Return the [x, y] coordinate for the center point of the cell that contains the specified text.  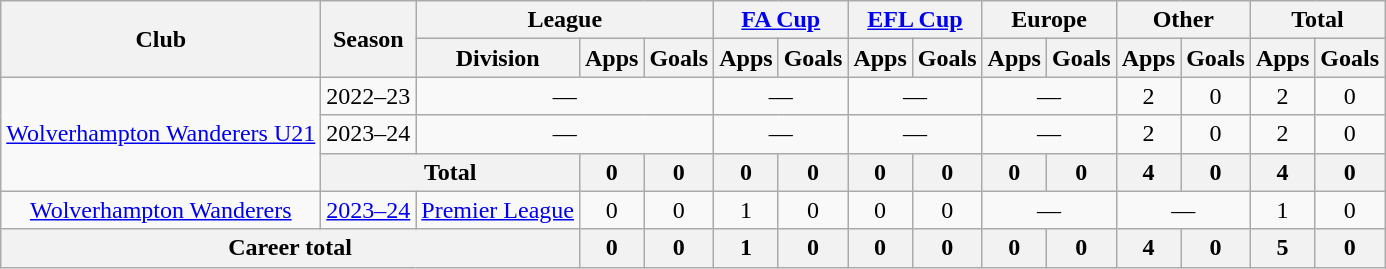
Premier League [498, 210]
Other [1183, 20]
Wolverhampton Wanderers [161, 210]
FA Cup [781, 20]
Club [161, 39]
Wolverhampton Wanderers U21 [161, 134]
EFL Cup [915, 20]
Division [498, 58]
League [565, 20]
5 [1282, 248]
Europe [1049, 20]
2022–23 [368, 96]
Career total [290, 248]
Season [368, 39]
